Return [x, y] of the center of cell containing provided text 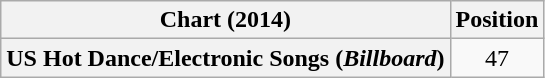
Position [497, 20]
47 [497, 58]
US Hot Dance/Electronic Songs (Billboard) [226, 58]
Chart (2014) [226, 20]
